Search for the cell housing the specified text and yield its (X, Y) center coordinate. 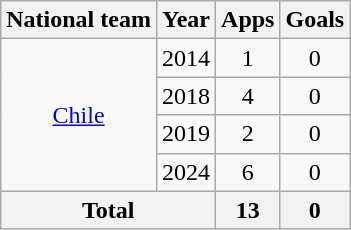
2 (248, 134)
Chile (79, 115)
2018 (186, 96)
National team (79, 20)
2024 (186, 172)
4 (248, 96)
1 (248, 58)
Goals (315, 20)
2014 (186, 58)
6 (248, 172)
2019 (186, 134)
Year (186, 20)
Apps (248, 20)
13 (248, 210)
Total (108, 210)
